Locate the cell with the specified text and output its (x, y) center coordinate. 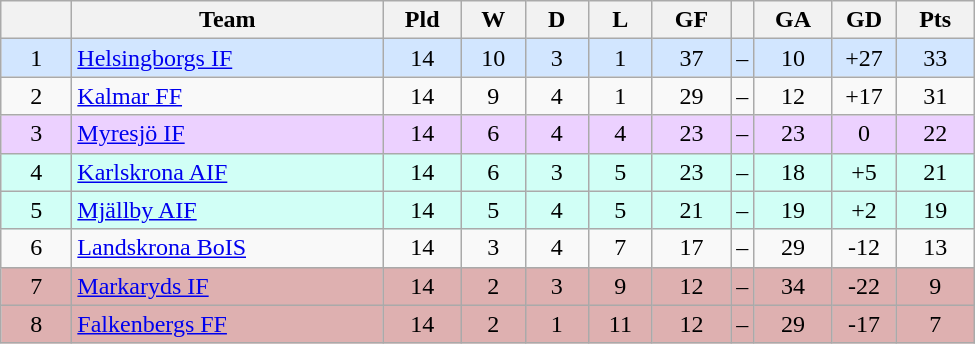
37 (692, 58)
Helsingborgs IF (228, 58)
8 (36, 324)
Falkenbergs FF (228, 324)
+2 (864, 210)
Myresjö IF (228, 134)
D (557, 20)
-12 (864, 248)
L (621, 20)
-22 (864, 286)
GF (692, 20)
Pts (936, 20)
17 (692, 248)
+5 (864, 172)
+17 (864, 96)
13 (936, 248)
Markaryds IF (228, 286)
GA (794, 20)
Landskrona BoIS (228, 248)
Pld (422, 20)
18 (794, 172)
34 (794, 286)
GD (864, 20)
22 (936, 134)
W (493, 20)
Mjällby AIF (228, 210)
+27 (864, 58)
Team (228, 20)
Kalmar FF (228, 96)
11 (621, 324)
-17 (864, 324)
0 (864, 134)
31 (936, 96)
Karlskrona AIF (228, 172)
33 (936, 58)
